Determine the (x, y) coordinate at the center of the cell enclosing the given text.  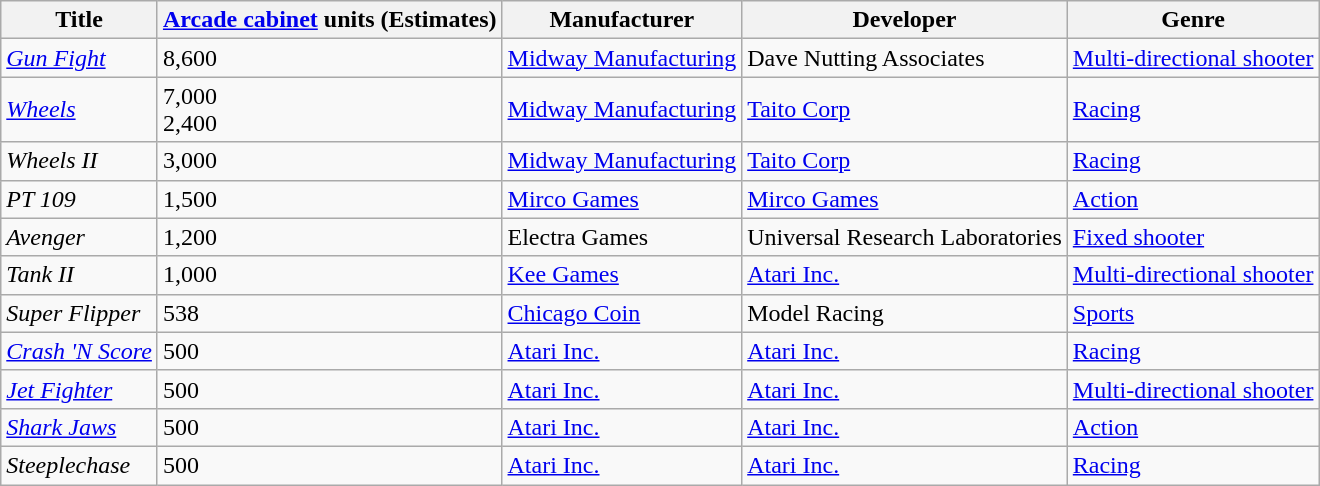
PT 109 (80, 199)
Gun Fight (80, 58)
Tank II (80, 275)
Fixed shooter (1193, 237)
Dave Nutting Associates (905, 58)
Title (80, 20)
Arcade cabinet units (Estimates) (330, 20)
Chicago Coin (622, 313)
Super Flipper (80, 313)
1,000 (330, 275)
8,600 (330, 58)
Steeplechase (80, 465)
Avenger (80, 237)
Sports (1193, 313)
Shark Jaws (80, 427)
Genre (1193, 20)
3,000 (330, 161)
7,0002,400 (330, 110)
Electra Games (622, 237)
Model Racing (905, 313)
1,200 (330, 237)
Wheels (80, 110)
Kee Games (622, 275)
538 (330, 313)
Jet Fighter (80, 389)
Crash 'N Score (80, 351)
Universal Research Laboratories (905, 237)
Manufacturer (622, 20)
1,500 (330, 199)
Developer (905, 20)
Wheels II (80, 161)
